Search for the cell housing the specified text and yield its (x, y) center coordinate. 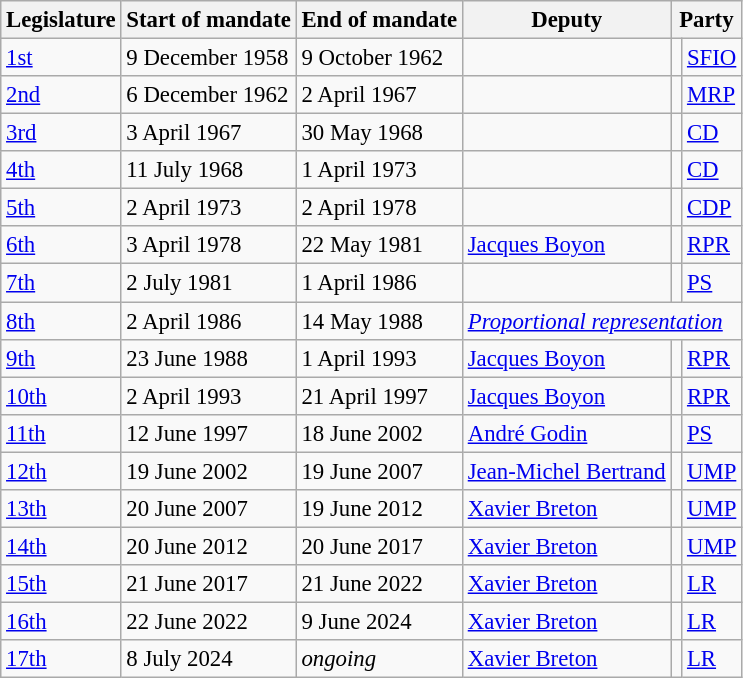
Party (706, 20)
Start of mandate (208, 20)
20 June 2007 (208, 509)
2nd (61, 95)
13th (61, 509)
23 June 1988 (208, 358)
11th (61, 433)
1st (61, 58)
2 April 1973 (208, 208)
SFIO (712, 58)
André Godin (566, 433)
2 April 1993 (208, 396)
3 April 1967 (208, 133)
30 May 1968 (379, 133)
6 December 1962 (208, 95)
2 April 1986 (208, 321)
1 April 1993 (379, 358)
9th (61, 358)
3rd (61, 133)
Jean-Michel Bertrand (566, 471)
19 June 2012 (379, 509)
14th (61, 546)
22 May 1981 (379, 245)
21 April 1997 (379, 396)
8th (61, 321)
18 June 2002 (379, 433)
16th (61, 621)
Legislature (61, 20)
2 July 1981 (208, 283)
2 April 1978 (379, 208)
6th (61, 245)
20 June 2012 (208, 546)
CDP (712, 208)
9 October 1962 (379, 58)
17th (61, 659)
21 June 2022 (379, 584)
11 July 1968 (208, 170)
14 May 1988 (379, 321)
2 April 1967 (379, 95)
1 April 1986 (379, 283)
19 June 2002 (208, 471)
15th (61, 584)
Proportional representation (602, 321)
End of mandate (379, 20)
19 June 2007 (379, 471)
21 June 2017 (208, 584)
9 June 2024 (379, 621)
12th (61, 471)
5th (61, 208)
7th (61, 283)
12 June 1997 (208, 433)
MRP (712, 95)
8 July 2024 (208, 659)
22 June 2022 (208, 621)
ongoing (379, 659)
10th (61, 396)
1 April 1973 (379, 170)
9 December 1958 (208, 58)
3 April 1978 (208, 245)
Deputy (566, 20)
20 June 2017 (379, 546)
4th (61, 170)
